Scan for the cell matching the given text and deliver its [x, y] coordinate at center. 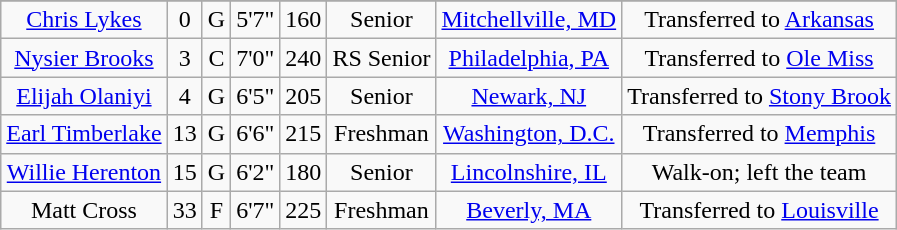
Transferred to Memphis [760, 134]
5'7" [256, 20]
RS Senior [382, 58]
Elijah Olaniyi [84, 96]
240 [304, 58]
Transferred to Stony Brook [760, 96]
C [216, 58]
Lincolnshire, IL [529, 172]
Beverly, MA [529, 210]
13 [184, 134]
160 [304, 20]
Mitchellville, MD [529, 20]
Walk-on; left the team [760, 172]
Earl Timberlake [84, 134]
225 [304, 210]
Transferred to Louisville [760, 210]
Transferred to Ole Miss [760, 58]
Philadelphia, PA [529, 58]
6'6" [256, 134]
Matt Cross [84, 210]
F [216, 210]
6'2" [256, 172]
Chris Lykes [84, 20]
205 [304, 96]
7'0" [256, 58]
6'7" [256, 210]
0 [184, 20]
15 [184, 172]
Willie Herenton [84, 172]
Washington, D.C. [529, 134]
3 [184, 58]
6'5" [256, 96]
Newark, NJ [529, 96]
180 [304, 172]
Nysier Brooks [84, 58]
4 [184, 96]
Transferred to Arkansas [760, 20]
33 [184, 210]
215 [304, 134]
